Scan for the cell matching the given text and deliver its (x, y) coordinate at center. 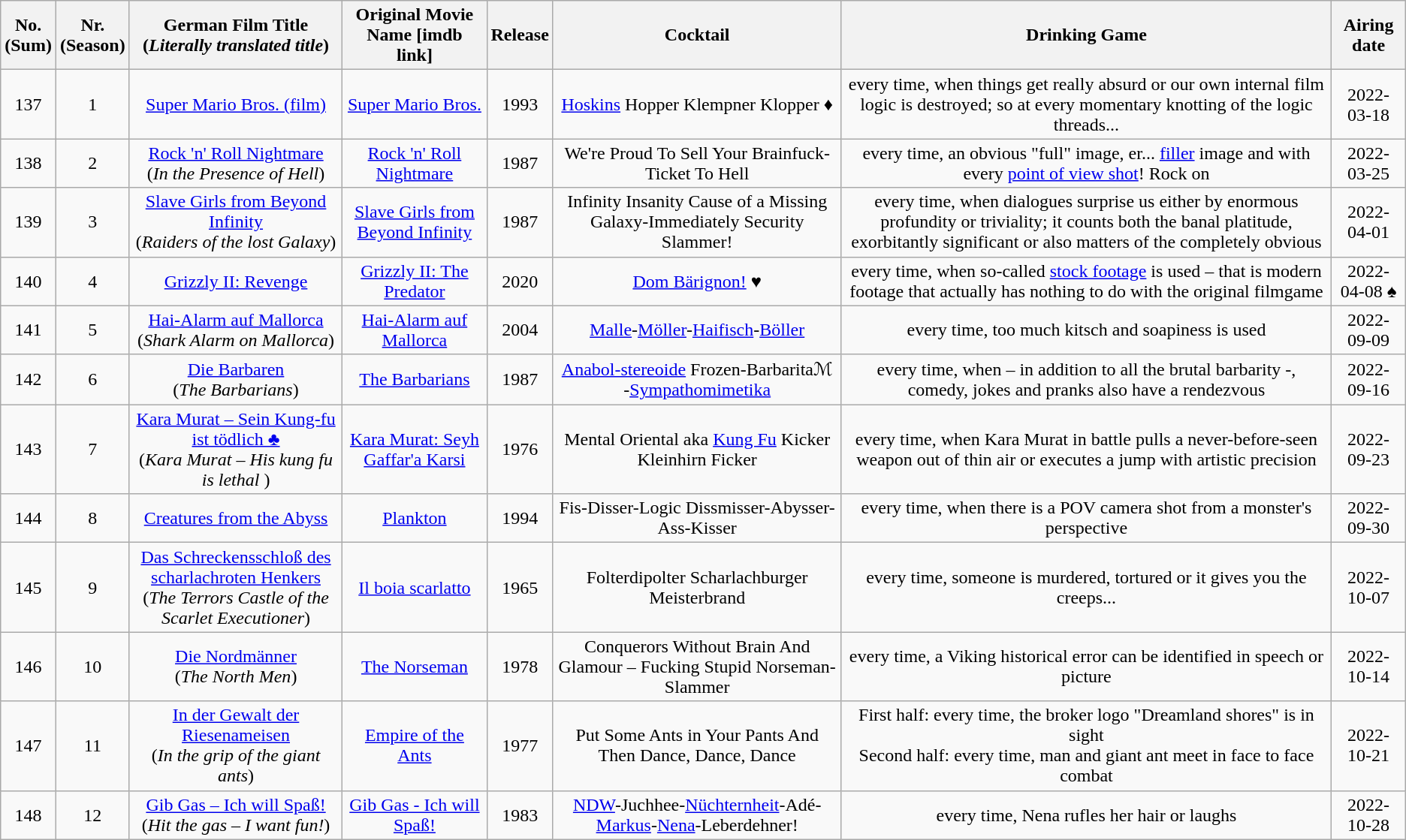
Slave Girls from Beyond Infinity (415, 222)
every time, when Kara Murat in battle pulls a never-before-seen weapon out of thin air or executes a jump with artistic precision (1086, 449)
2022-03-25 (1368, 164)
8 (92, 518)
Die Barbaren(The Barbarians) (236, 380)
Das Schreckensschloß des scharlachroten Henkers(The Terrors Castle of the Scarlet Executioner) (236, 587)
Kara Murat – Sein Kung-fu ist tödlich ♣(Kara Murat – His kung fu is lethal ) (236, 449)
Original Movie Name [imdb link] (415, 35)
Put Some Ants in Your Pants And Then Dance, Dance, Dance (697, 746)
We're Proud To Sell Your Brainfuck-Ticket To Hell (697, 164)
2022-03-18 (1368, 104)
Kara Murat: Seyh Gaffar'a Karsi (415, 449)
5 (92, 330)
Airing date (1368, 35)
NDW-Juchhee-Nüchternheit-Adé-Markus-Nena-Leberdehner! (697, 815)
Drinking Game (1086, 35)
10 (92, 667)
4 (92, 281)
Folterdipolter Scharlachburger Meisterbrand (697, 587)
143 (29, 449)
Rock 'n' Roll Nightmare (415, 164)
9 (92, 587)
Rock 'n' Roll Nightmare(In the Presence of Hell) (236, 164)
2020 (520, 281)
1994 (520, 518)
2022-04-08 ♠ (1368, 281)
Creatures from the Abyss (236, 518)
138 (29, 164)
2022-09-30 (1368, 518)
Slave Girls from Beyond Infinity(Raiders of the lost Galaxy) (236, 222)
2004 (520, 330)
Fis-Disser-Logic Dissmisser-Abysser-Ass-Kisser (697, 518)
The Norseman (415, 667)
1978 (520, 667)
1 (92, 104)
Infinity Insanity Cause of a Missing Galaxy-Immediately Security Slammer! (697, 222)
2 (92, 164)
Super Mario Bros. (film) (236, 104)
Die Nordmänner(The North Men) (236, 667)
2022-09-09 (1368, 330)
Conquerors Without Brain And Glamour – Fucking Stupid Norseman-Slammer (697, 667)
Plankton (415, 518)
every time, when – in addition to all the brutal barbarity -, comedy, jokes and pranks also have a rendezvous (1086, 380)
Hai-Alarm auf Mallorca(Shark Alarm on Mallorca) (236, 330)
1983 (520, 815)
Il boia scarlatto (415, 587)
every time, an obvious "full" image, er... filler image and with every point of view shot! Rock on (1086, 164)
Empire of the Ants (415, 746)
every time, Nena rufles her hair or laughs (1086, 815)
Hoskins Hopper Klempner Klopper ♦ (697, 104)
147 (29, 746)
2022-09-23 (1368, 449)
No.(Sum) (29, 35)
140 (29, 281)
2022-04-01 (1368, 222)
145 (29, 587)
Nr.(Season) (92, 35)
2022-10-14 (1368, 667)
2022-10-28 (1368, 815)
2022-10-21 (1368, 746)
Super Mario Bros. (415, 104)
141 (29, 330)
1965 (520, 587)
1993 (520, 104)
Gib Gas – Ich will Spaß!(Hit the gas – I want fun!) (236, 815)
every time, when things get really absurd or our own internal film logic is destroyed; so at every momentary knotting of the logic threads... (1086, 104)
Release (520, 35)
Cocktail (697, 35)
6 (92, 380)
Grizzly II: The Predator (415, 281)
142 (29, 380)
3 (92, 222)
2022-10-07 (1368, 587)
11 (92, 746)
7 (92, 449)
Gib Gas - Ich will Spaß! (415, 815)
every time, when so-called stock footage is used – that is modern footage that actually has nothing to do with the original filmgame (1086, 281)
1977 (520, 746)
every time, when there is a POV camera shot from a monster's perspective (1086, 518)
148 (29, 815)
146 (29, 667)
Dom Bärignon! ♥ (697, 281)
The Barbarians (415, 380)
Grizzly II: Revenge (236, 281)
In der Gewalt der Riesenameisen(In the grip of the giant ants) (236, 746)
Hai-Alarm auf Mallorca (415, 330)
137 (29, 104)
Anabol-stereoide Frozen-Barbaritaℳ -Sympathomimetika (697, 380)
Malle-Möller-Haifisch-Böller (697, 330)
every time, too much kitsch and soapiness is used (1086, 330)
every time, a Viking historical error can be identified in speech or picture (1086, 667)
144 (29, 518)
12 (92, 815)
139 (29, 222)
First half: every time, the broker logo "Dreamland shores" is in sight Second half: every time, man and giant ant meet in face to face combat (1086, 746)
Mental Oriental aka Kung Fu Kicker Kleinhirn Ficker (697, 449)
every time, someone is murdered, tortured or it gives you the creeps... (1086, 587)
1976 (520, 449)
German Film Title (Literally translated title) (236, 35)
2022-09-16 (1368, 380)
